Extract the (x, y) coordinate from the center of the cell holding the provided text.  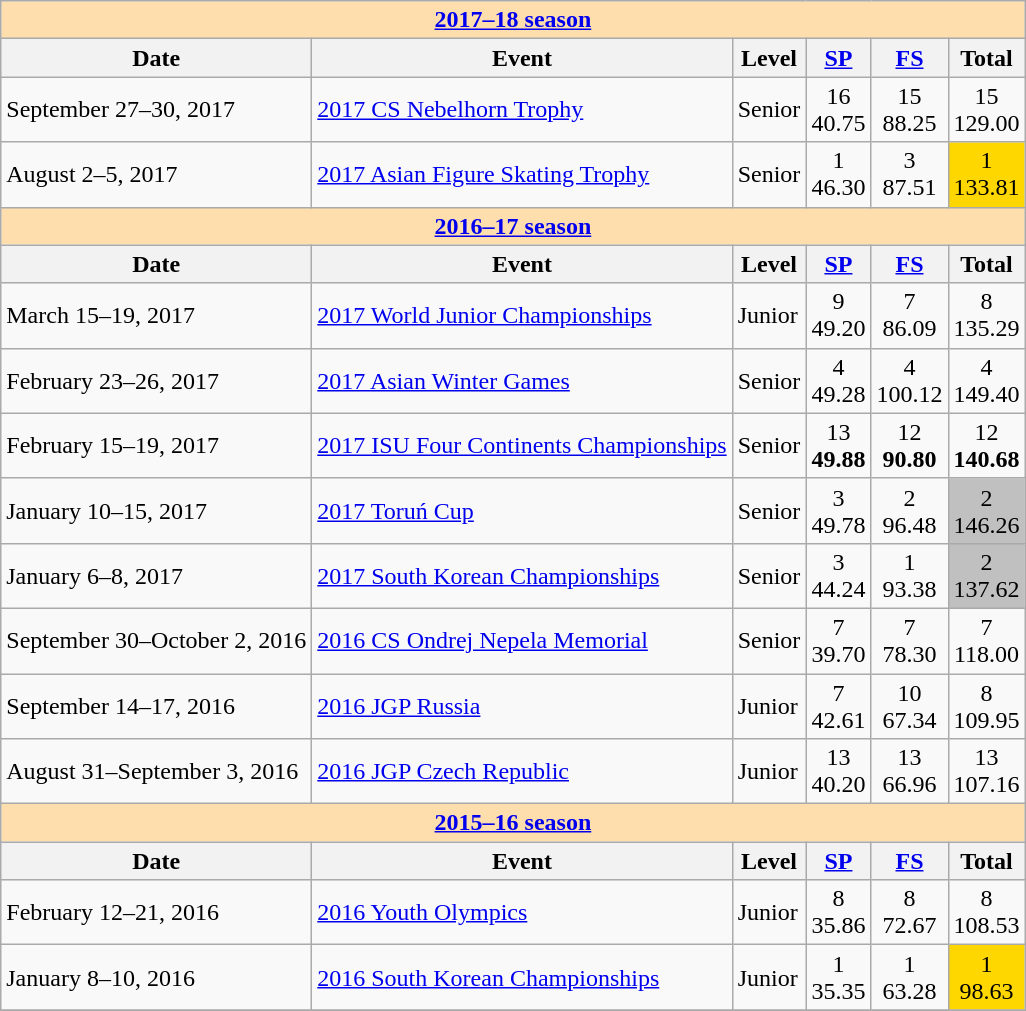
1 93.38 (910, 576)
September 30–October 2, 2016 (156, 640)
2016–17 season (513, 226)
8 108.53 (986, 912)
2017–18 season (513, 20)
7 42.61 (838, 706)
February 15–19, 2017 (156, 446)
February 12–21, 2016 (156, 912)
September 14–17, 2016 (156, 706)
2017 Toruń Cup (522, 510)
4 100.12 (910, 380)
August 31–September 3, 2016 (156, 772)
10 67.34 (910, 706)
1 133.81 (986, 174)
2017 Asian Figure Skating Trophy (522, 174)
2017 South Korean Championships (522, 576)
16 40.75 (838, 110)
2016 JGP Czech Republic (522, 772)
12 90.80 (910, 446)
January 10–15, 2017 (156, 510)
2017 World Junior Championships (522, 316)
2017 CS Nebelhorn Trophy (522, 110)
13 66.96 (910, 772)
2017 ISU Four Continents Championships (522, 446)
1 46.30 (838, 174)
September 27–30, 2017 (156, 110)
8 109.95 (986, 706)
13 40.20 (838, 772)
1 63.28 (910, 978)
4 49.28 (838, 380)
2 146.26 (986, 510)
4 149.40 (986, 380)
9 49.20 (838, 316)
February 23–26, 2017 (156, 380)
August 2–5, 2017 (156, 174)
7 78.30 (910, 640)
8 72.67 (910, 912)
1 35.35 (838, 978)
8 135.29 (986, 316)
15 88.25 (910, 110)
2016 South Korean Championships (522, 978)
13 107.16 (986, 772)
3 44.24 (838, 576)
3 49.78 (838, 510)
2 137.62 (986, 576)
2017 Asian Winter Games (522, 380)
January 6–8, 2017 (156, 576)
8 35.86 (838, 912)
2016 JGP Russia (522, 706)
15 129.00 (986, 110)
2016 Youth Olympics (522, 912)
13 49.88 (838, 446)
1 98.63 (986, 978)
2016 CS Ondrej Nepela Memorial (522, 640)
7 86.09 (910, 316)
2015–16 season (513, 823)
12 140.68 (986, 446)
March 15–19, 2017 (156, 316)
7 118.00 (986, 640)
7 39.70 (838, 640)
2 96.48 (910, 510)
3 87.51 (910, 174)
January 8–10, 2016 (156, 978)
